Pinpoint the cell where the given text exists, returning its (X, Y) midpoint coordinate. 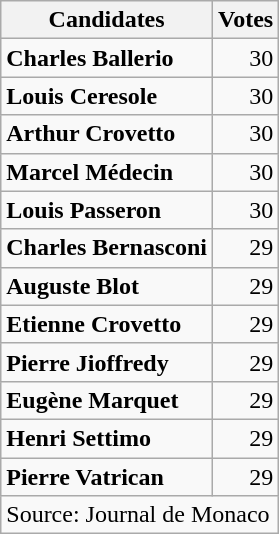
Source: Journal de Monaco (140, 515)
Charles Bernasconi (107, 248)
Louis Passeron (107, 210)
Marcel Médecin (107, 172)
Votes (245, 20)
Etienne Crovetto (107, 324)
Charles Ballerio (107, 58)
Louis Ceresole (107, 96)
Auguste Blot (107, 286)
Henri Settimo (107, 438)
Pierre Jioffredy (107, 362)
Eugène Marquet (107, 400)
Pierre Vatrican (107, 477)
Candidates (107, 20)
Arthur Crovetto (107, 134)
